Capture the cell that displays the provided text and extract its (X, Y) central coordinate. 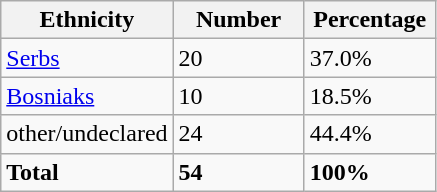
Serbs (87, 58)
100% (370, 172)
other/undeclared (87, 134)
Ethnicity (87, 20)
10 (238, 96)
Total (87, 172)
24 (238, 134)
54 (238, 172)
18.5% (370, 96)
20 (238, 58)
Percentage (370, 20)
Bosniaks (87, 96)
37.0% (370, 58)
Number (238, 20)
44.4% (370, 134)
